Extract the (X, Y) coordinate from the center of the cell holding the provided text.  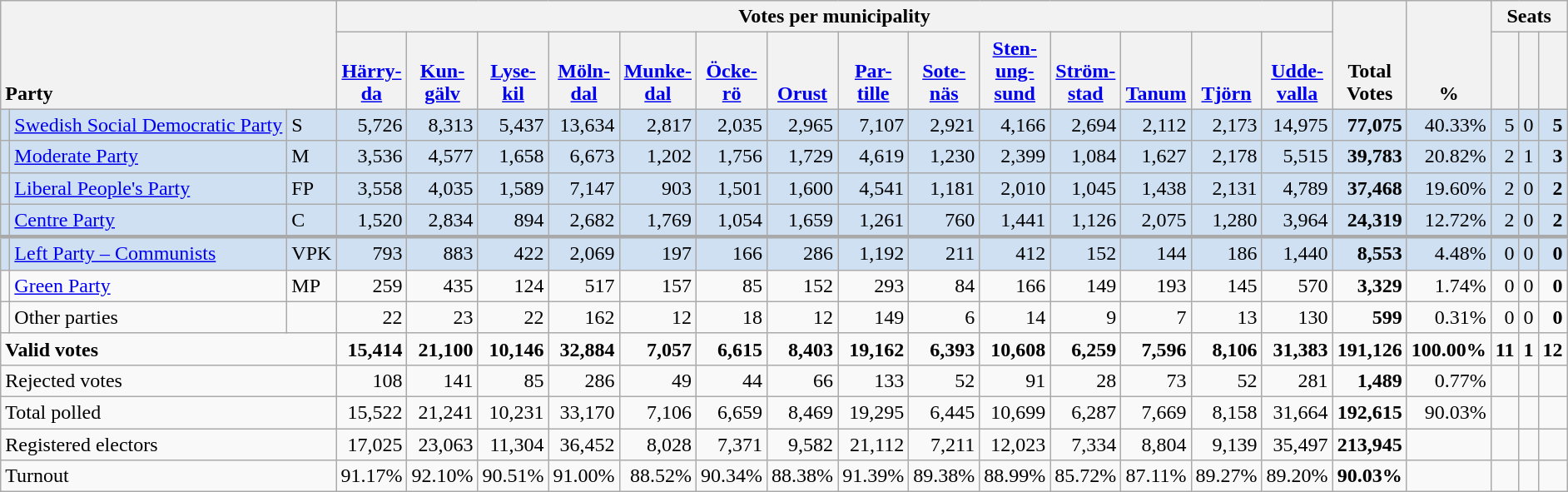
44 (732, 380)
793 (371, 254)
883 (443, 254)
Lyse- kil (513, 71)
1,520 (371, 221)
145 (1227, 286)
162 (584, 317)
8,028 (657, 444)
14,975 (1297, 125)
19.60% (1448, 188)
Munke- dal (657, 71)
73 (1156, 380)
7,057 (657, 349)
7,106 (657, 412)
Party (168, 55)
14 (1015, 317)
15,522 (371, 412)
6,393 (944, 349)
1.74% (1448, 286)
19,162 (874, 349)
2,834 (443, 221)
24,319 (1370, 221)
15,414 (371, 349)
1,280 (1227, 221)
31,664 (1297, 412)
21,100 (443, 349)
91 (1015, 380)
4,166 (1015, 125)
1,501 (732, 188)
9 (1085, 317)
21,112 (874, 444)
Total Votes (1370, 55)
0.31% (1448, 317)
1,202 (657, 157)
37,468 (1370, 188)
1,729 (802, 157)
1,627 (1156, 157)
23,063 (443, 444)
13,634 (584, 125)
11 (1505, 349)
3,558 (371, 188)
3,329 (1370, 286)
1,589 (513, 188)
5,515 (1297, 157)
77,075 (1370, 125)
88.38% (802, 476)
108 (371, 380)
Tjörn (1227, 71)
6,659 (732, 412)
31,383 (1297, 349)
7,334 (1085, 444)
85.72% (1085, 476)
49 (657, 380)
66 (802, 380)
5,726 (371, 125)
Other parties (148, 317)
Seats (1529, 17)
1,181 (944, 188)
6,673 (584, 157)
281 (1297, 380)
2,131 (1227, 188)
12.72% (1448, 221)
197 (657, 254)
1,600 (802, 188)
7,107 (874, 125)
17,025 (371, 444)
1,192 (874, 254)
8,106 (1227, 349)
C (311, 221)
2,178 (1227, 157)
7,147 (584, 188)
4.48% (1448, 254)
2,399 (1015, 157)
412 (1015, 254)
6 (944, 317)
91.39% (874, 476)
2,010 (1015, 188)
88.52% (657, 476)
1,769 (657, 221)
9,139 (1227, 444)
1,126 (1085, 221)
1,440 (1297, 254)
33,170 (584, 412)
2,921 (944, 125)
88.99% (1015, 476)
89.38% (944, 476)
259 (371, 286)
6,615 (732, 349)
2,069 (584, 254)
3,964 (1297, 221)
6,259 (1085, 349)
Udde- valla (1297, 71)
Registered electors (168, 444)
90.34% (732, 476)
Möln- dal (584, 71)
570 (1297, 286)
19,295 (874, 412)
S (311, 125)
7,211 (944, 444)
89.27% (1227, 476)
32,884 (584, 349)
186 (1227, 254)
91.00% (584, 476)
1,230 (944, 157)
13 (1227, 317)
8,313 (443, 125)
0.77% (1448, 380)
Left Party – Communists (148, 254)
36,452 (584, 444)
4,577 (443, 157)
Ström- stad (1085, 71)
760 (944, 221)
2,682 (584, 221)
90.51% (513, 476)
2,965 (802, 125)
Orust (802, 71)
Centre Party (148, 221)
1,045 (1085, 188)
39,783 (1370, 157)
10,231 (513, 412)
Rejected votes (168, 380)
28 (1085, 380)
2,173 (1227, 125)
Moderate Party (148, 157)
1,659 (802, 221)
6,445 (944, 412)
VPK (311, 254)
422 (513, 254)
87.11% (1156, 476)
FP (311, 188)
1,438 (1156, 188)
8,158 (1227, 412)
191,126 (1370, 349)
133 (874, 380)
12,023 (1015, 444)
Votes per municipality (834, 17)
293 (874, 286)
6,287 (1085, 412)
1,658 (513, 157)
% (1448, 55)
130 (1297, 317)
Total polled (168, 412)
Valid votes (168, 349)
517 (584, 286)
2,075 (1156, 221)
7,669 (1156, 412)
8,469 (802, 412)
2,694 (1085, 125)
18 (732, 317)
124 (513, 286)
3,536 (371, 157)
Härry- da (371, 71)
10,699 (1015, 412)
157 (657, 286)
894 (513, 221)
92.10% (443, 476)
MP (311, 286)
1,261 (874, 221)
Öcke- rö (732, 71)
1,489 (1370, 380)
5,437 (513, 125)
35,497 (1297, 444)
4,035 (443, 188)
1,054 (732, 221)
213,945 (1370, 444)
Par- tille (874, 71)
144 (1156, 254)
7 (1156, 317)
7,596 (1156, 349)
903 (657, 188)
11,304 (513, 444)
8,553 (1370, 254)
Tanum (1156, 71)
Sten- ung- sund (1015, 71)
8,804 (1156, 444)
3 (1553, 157)
9,582 (802, 444)
1,756 (732, 157)
20.82% (1448, 157)
193 (1156, 286)
2,035 (732, 125)
Kun- gälv (443, 71)
8,403 (802, 349)
Green Party (148, 286)
21,241 (443, 412)
4,619 (874, 157)
Liberal People's Party (148, 188)
Swedish Social Democratic Party (148, 125)
2,112 (1156, 125)
192,615 (1370, 412)
M (311, 157)
4,789 (1297, 188)
1,441 (1015, 221)
1,084 (1085, 157)
89.20% (1297, 476)
10,608 (1015, 349)
599 (1370, 317)
211 (944, 254)
141 (443, 380)
Turnout (168, 476)
4,541 (874, 188)
91.17% (371, 476)
2,817 (657, 125)
100.00% (1448, 349)
40.33% (1448, 125)
7,371 (732, 444)
435 (443, 286)
23 (443, 317)
84 (944, 286)
Sote- näs (944, 71)
10,146 (513, 349)
